Identify which cell holds the provided text, then report its (X, Y) central coordinate. 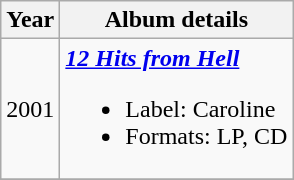
12 Hits from HellLabel: CarolineFormats: LP, CD (176, 109)
Year (30, 20)
2001 (30, 109)
Album details (176, 20)
